Identify which cell holds the provided text, then report its [X, Y] central coordinate. 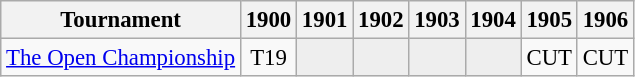
1904 [493, 20]
1906 [605, 20]
The Open Championship [121, 58]
T19 [268, 58]
1901 [325, 20]
1905 [549, 20]
1903 [437, 20]
1900 [268, 20]
1902 [381, 20]
Tournament [121, 20]
